Identify which cell holds the provided text, then report its (x, y) central coordinate. 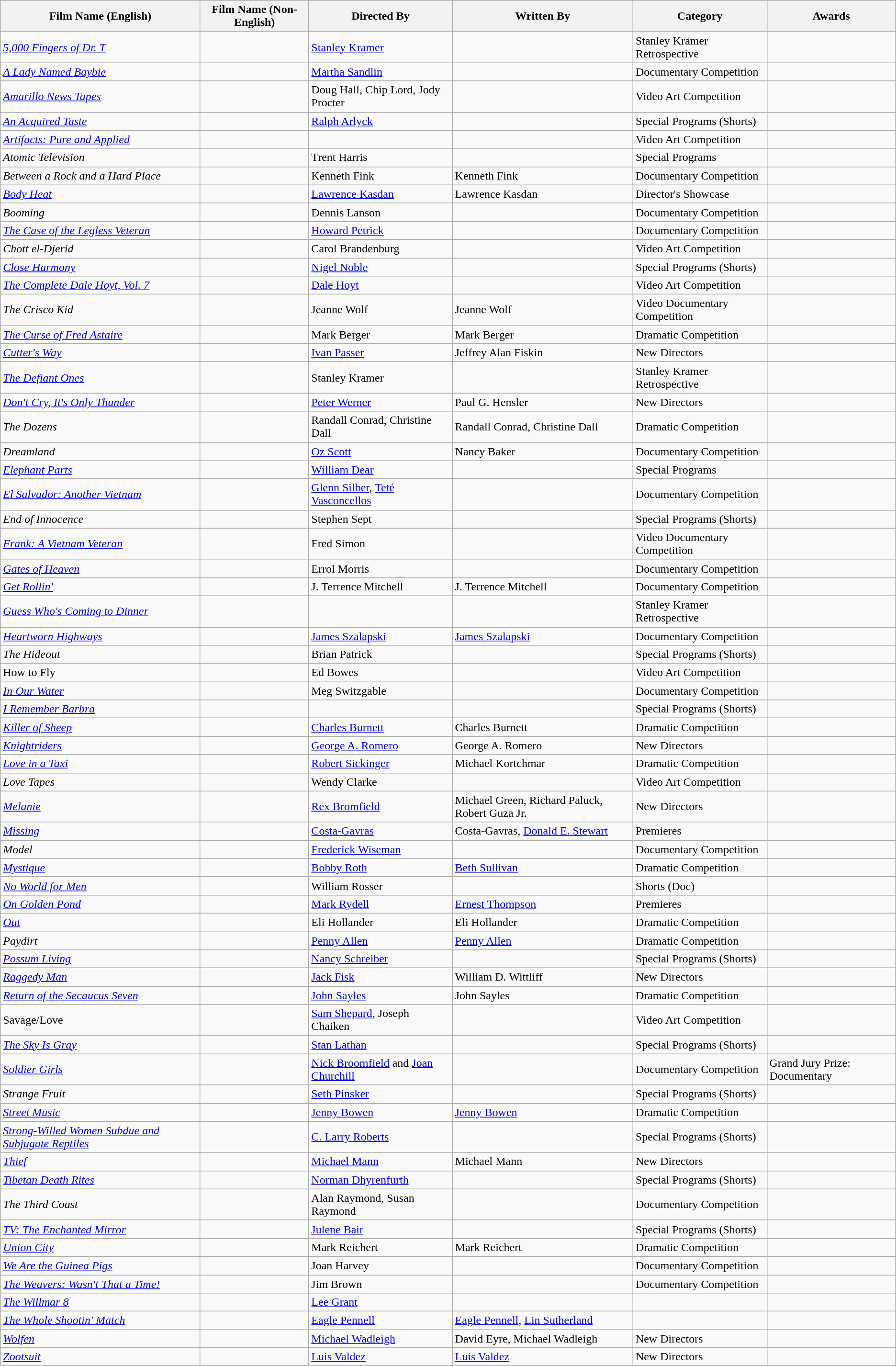
Doug Hall, Chip Lord, Jody Procter (381, 97)
Knightriders (101, 745)
Possum Living (101, 959)
Ivan Passer (381, 353)
William Rosser (381, 886)
I Remember Barbra (101, 709)
In Our Water (101, 691)
Eagle Pennell, Lin Sutherland (543, 1321)
Don't Cry, It's Only Thunder (101, 402)
Mark Rydell (381, 904)
Trent Harris (381, 158)
Michael Kortchmar (543, 764)
Costa-Gavras, Donald E. Stewart (543, 831)
The Crisco Kid (101, 310)
Directed By (381, 16)
Between a Rock and a Hard Place (101, 176)
Strange Fruit (101, 1094)
5,000 Fingers of Dr. T (101, 47)
An Acquired Taste (101, 121)
Jack Fisk (381, 977)
Dreamland (101, 452)
Stan Lathan (381, 1045)
The Sky Is Gray (101, 1045)
Thief (101, 1162)
Guess Who's Coming to Dinner (101, 611)
Ed Bowes (381, 673)
Paydirt (101, 941)
Norman Dhyrenfurth (381, 1180)
A Lady Named Baybie (101, 72)
Union City (101, 1247)
Alan Raymond, Susan Raymond (381, 1205)
Killer of Sheep (101, 727)
Chott el-Djerid (101, 248)
David Eyre, Michael Wadleigh (543, 1339)
El Salvador: Another Vietnam (101, 494)
The Willmar 8 (101, 1302)
Michael Wadleigh (381, 1339)
Sam Shepard, Joseph Chaiken (381, 1020)
Robert Sickinger (381, 764)
Dale Hoyt (381, 285)
How to Fly (101, 673)
Out (101, 922)
Wolfen (101, 1339)
William D. Wittliff (543, 977)
Frederick Wiseman (381, 849)
Love in a Taxi (101, 764)
Artifacts: Pure and Applied (101, 139)
Fred Simon (381, 544)
Dennis Lanson (381, 212)
Brian Patrick (381, 655)
The Curse of Fred Astaire (101, 335)
Carol Brandenburg (381, 248)
Body Heat (101, 194)
Mystique (101, 868)
Nick Broomfield and Joan Churchill (381, 1070)
Stephen Sept (381, 519)
Close Harmony (101, 267)
Peter Werner (381, 402)
Joan Harvey (381, 1265)
Zootsuit (101, 1357)
Elephant Parts (101, 470)
Melanie (101, 806)
Nancy Baker (543, 452)
On Golden Pond (101, 904)
Lee Grant (381, 1302)
The Case of the Legless Veteran (101, 230)
Savage/Love (101, 1020)
Get Rollin' (101, 587)
Gates of Heaven (101, 568)
Strong-Willed Women Subdue and Subjugate Reptiles (101, 1137)
Nigel Noble (381, 267)
Soldier Girls (101, 1070)
Glenn Silber, Teté Vasconcellos (381, 494)
The Weavers: Wasn't That a Time! (101, 1284)
Howard Petrick (381, 230)
The Dozens (101, 427)
Frank: A Vietnam Veteran (101, 544)
End of Innocence (101, 519)
Ralph Arlyck (381, 121)
Meg Switzgable (381, 691)
Written By (543, 16)
Amarillo News Tapes (101, 97)
Eagle Pennell (381, 1321)
The Defiant Ones (101, 377)
Awards (831, 16)
The Complete Dale Hoyt, Vol. 7 (101, 285)
Raggedy Man (101, 977)
Errol Morris (381, 568)
Street Music (101, 1112)
Tibetan Death Rites (101, 1180)
The Whole Shootin' Match (101, 1321)
Costa-Gavras (381, 831)
Michael Green, Richard Paluck, Robert Guza Jr. (543, 806)
Shorts (Doc) (700, 886)
TV: The Enchanted Mirror (101, 1229)
Heartworn Highways (101, 636)
Director's Showcase (700, 194)
Paul G. Hensler (543, 402)
Martha Sandlin (381, 72)
The Third Coast (101, 1205)
Film Name (English) (101, 16)
Ernest Thompson (543, 904)
Julene Bair (381, 1229)
The Hideout (101, 655)
Oz Scott (381, 452)
Atomic Television (101, 158)
Cutter's Way (101, 353)
Bobby Roth (381, 868)
William Dear (381, 470)
Wendy Clarke (381, 782)
Category (700, 16)
Return of the Secaucus Seven (101, 995)
Jeffrey Alan Fiskin (543, 353)
No World for Men (101, 886)
Beth Sullivan (543, 868)
Model (101, 849)
Missing (101, 831)
Seth Pinsker (381, 1094)
C. Larry Roberts (381, 1137)
Love Tapes (101, 782)
Grand Jury Prize: Documentary (831, 1070)
Rex Bromfield (381, 806)
Film Name (Non-English) (254, 16)
Jim Brown (381, 1284)
We Are the Guinea Pigs (101, 1265)
Booming (101, 212)
Nancy Schreiber (381, 959)
